Detect which cell encompasses the target text, then output its (x, y) center coordinate. 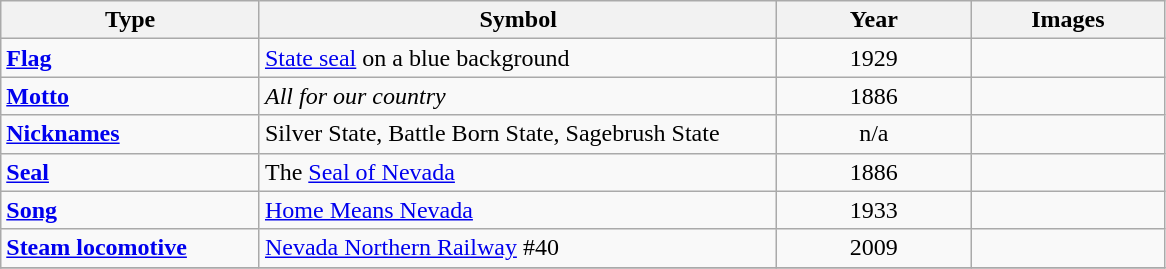
Silver State, Battle Born State, Sagebrush State (518, 134)
Flag (130, 58)
n/a (874, 134)
Symbol (518, 20)
The Seal of Nevada (518, 172)
Nevada Northern Railway #40 (518, 248)
Type (130, 20)
Home Means Nevada (518, 210)
State seal on a blue background (518, 58)
1929 (874, 58)
Seal (130, 172)
Images (1068, 20)
1933 (874, 210)
2009 (874, 248)
All for our country (518, 96)
Steam locomotive (130, 248)
Year (874, 20)
Nicknames (130, 134)
Motto (130, 96)
Song (130, 210)
